Capture the cell that displays the provided text and extract its [x, y] central coordinate. 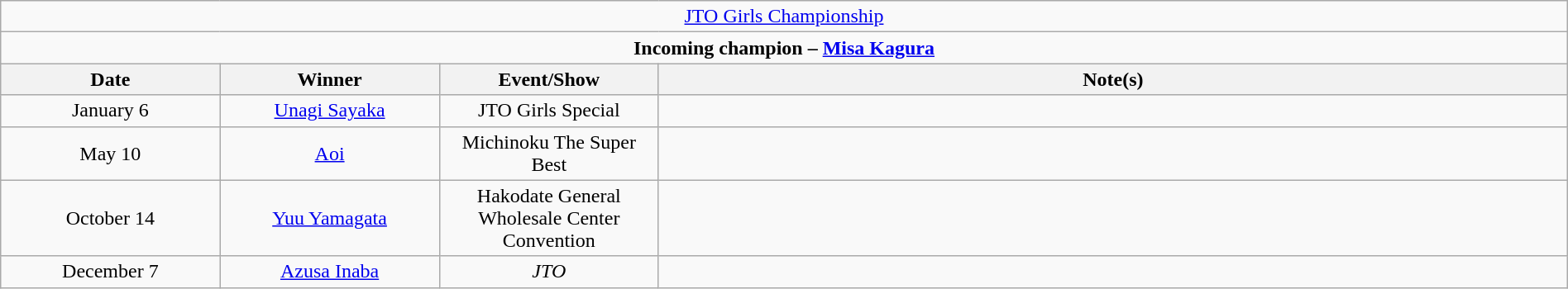
Aoi [329, 154]
Incoming champion – Misa Kagura [784, 48]
Hakodate General Wholesale Center Convention [549, 218]
Winner [329, 79]
Michinoku The Super Best [549, 154]
Event/Show [549, 79]
JTO Girls Special [549, 111]
Date [111, 79]
JTO Girls Championship [784, 17]
Yuu Yamagata [329, 218]
Unagi Sayaka [329, 111]
January 6 [111, 111]
May 10 [111, 154]
Note(s) [1113, 79]
JTO [549, 272]
October 14 [111, 218]
Azusa Inaba [329, 272]
December 7 [111, 272]
